Capture the cell that displays the provided text and extract its (X, Y) central coordinate. 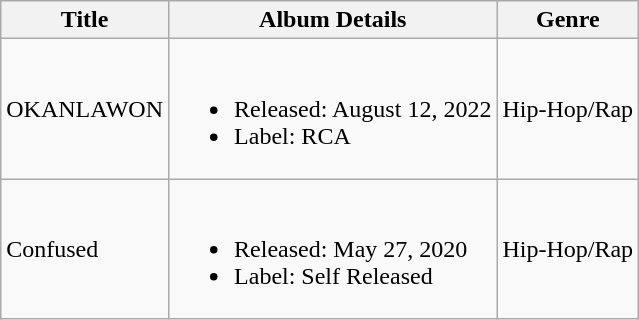
Genre (568, 20)
OKANLAWON (85, 109)
Confused (85, 249)
Title (85, 20)
Released: May 27, 2020Label: Self Released (333, 249)
Album Details (333, 20)
Released: August 12, 2022Label: RCA (333, 109)
